Detect which cell encompasses the target text, then output its [x, y] center coordinate. 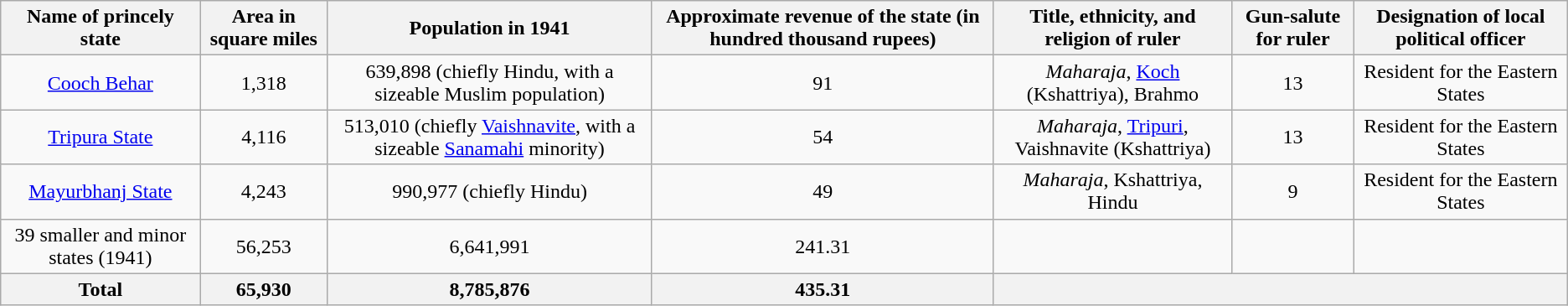
990,977 (chiefly Hindu) [490, 191]
9 [1293, 191]
Maharaja, Tripuri, Vaishnavite (Kshattriya) [1112, 137]
6,641,991 [490, 246]
Area in square miles [264, 29]
Mayurbhanj State [101, 191]
Designation of local political officer [1461, 29]
639,898 (chiefly Hindu, with a sizeable Muslim population) [490, 82]
65,930 [264, 289]
Cooch Behar [101, 82]
4,116 [264, 137]
39 smaller and minor states (1941) [101, 246]
4,243 [264, 191]
49 [823, 191]
54 [823, 137]
Population in 1941 [490, 29]
91 [823, 82]
Maharaja, Kshattriya, Hindu [1112, 191]
8,785,876 [490, 289]
513,010 (chiefly Vaishnavite, with a sizeable Sanamahi minority) [490, 137]
Total [101, 289]
Title, ethnicity, and religion of ruler [1112, 29]
Approximate revenue of the state (in hundred thousand rupees) [823, 29]
435.31 [823, 289]
Name of princely state [101, 29]
241.31 [823, 246]
Gun-salute for ruler [1293, 29]
56,253 [264, 246]
Tripura State [101, 137]
Maharaja, Koch (Kshattriya), Brahmo [1112, 82]
1,318 [264, 82]
